Return (x, y) of the center of cell containing provided text 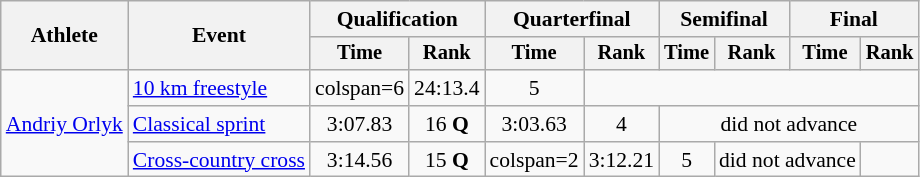
Event (219, 36)
24:13.4 (446, 88)
did not advance (788, 124)
3:07.83 (360, 124)
Semifinal (724, 19)
Final (854, 19)
3:03.63 (534, 124)
Qualification (398, 19)
colspan=6 (360, 88)
Andriy Orlyk (64, 124)
10 km freestyle (219, 88)
Quarterfinal (572, 19)
Classical sprint (219, 124)
5 (534, 88)
Athlete (64, 36)
16 Q (446, 124)
4 (622, 124)
